Identify which cell holds the provided text, then report its (x, y) central coordinate. 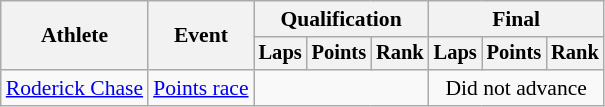
Did not advance (516, 88)
Roderick Chase (74, 88)
Final (516, 19)
Qualification (342, 19)
Points race (200, 88)
Event (200, 36)
Athlete (74, 36)
